Provide the (x, y) coordinate of the cell's center where the given text is located.  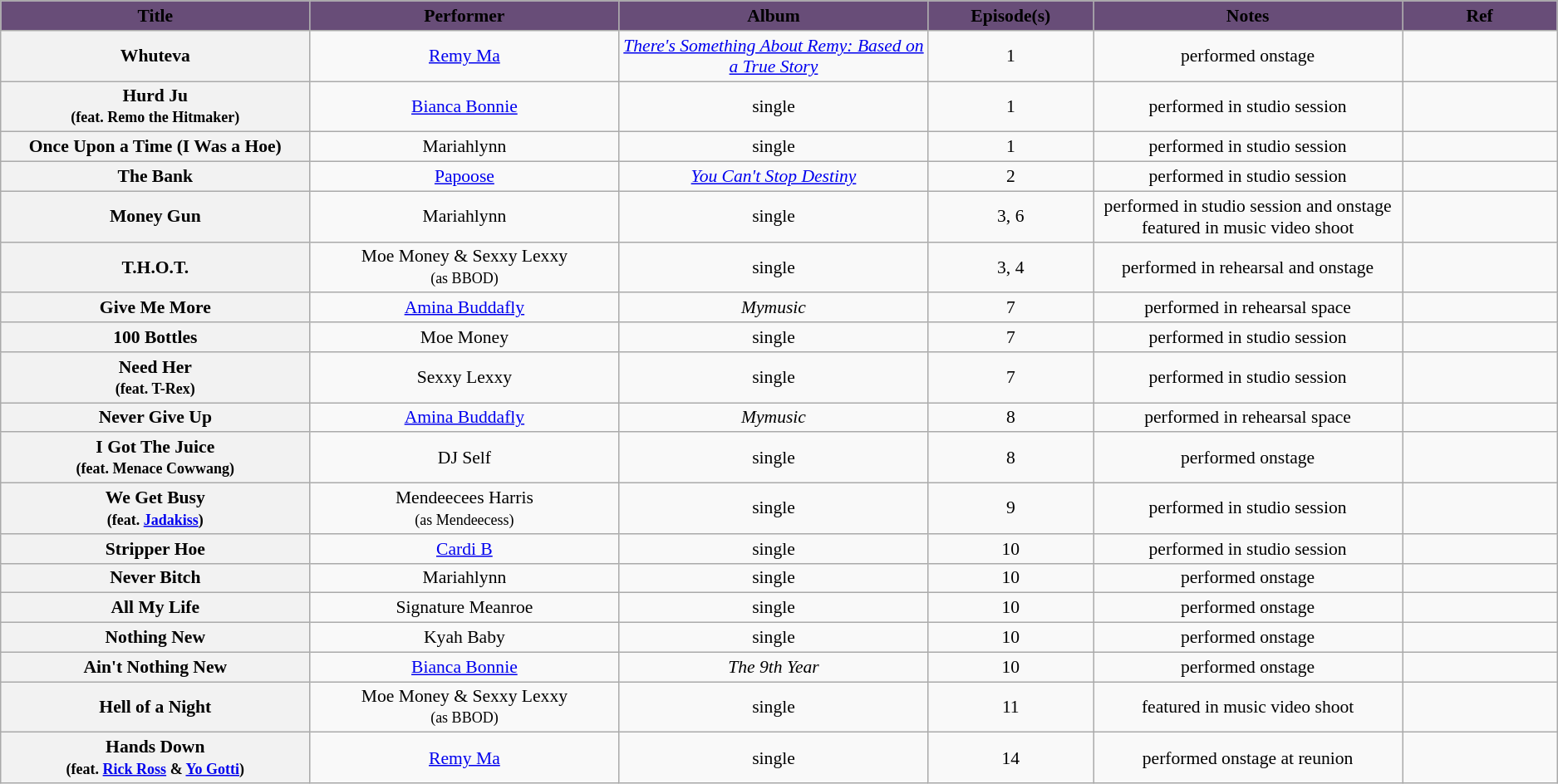
Performer (464, 16)
The 9th Year (774, 667)
Hell of a Night (155, 708)
featured in music video shoot (1248, 708)
Money Gun (155, 216)
T.H.O.T. (155, 267)
Once Upon a Time (I Was a Hoe) (155, 147)
We Get Busy (feat. Jadakiss) (155, 508)
performed onstage at reunion (1248, 757)
Ain't Nothing New (155, 667)
3, 6 (1010, 216)
9 (1010, 508)
Title (155, 16)
Cardi B (464, 549)
Give Me More (155, 308)
3, 4 (1010, 267)
100 Bottles (155, 337)
11 (1010, 708)
Moe Money (464, 337)
There's Something About Remy: Based on a True Story (774, 56)
Never Give Up (155, 418)
All My Life (155, 608)
DJ Self (464, 458)
Nothing New (155, 638)
Hands Down (feat. Rick Ross & Yo Gotti) (155, 757)
The Bank (155, 177)
14 (1010, 757)
Kyah Baby (464, 638)
You Can't Stop Destiny (774, 177)
Papoose (464, 177)
Ref (1480, 16)
Need Her (feat. T-Rex) (155, 377)
Hurd Ju (feat. Remo the Hitmaker) (155, 106)
Never Bitch (155, 578)
Album (774, 16)
performed in rehearsal and onstage (1248, 267)
Notes (1248, 16)
Sexxy Lexxy (464, 377)
Episode(s) (1010, 16)
Stripper Hoe (155, 549)
Signature Meanroe (464, 608)
performed in studio session and onstage featured in music video shoot (1248, 216)
Whuteva (155, 56)
I Got The Juice (feat. Menace Cowwang) (155, 458)
Mendeecees Harris (as Mendeecess) (464, 508)
2 (1010, 177)
